Return the (X, Y) coordinate for the center point of the cell that contains the specified text.  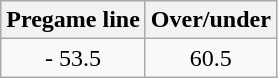
- 53.5 (74, 58)
Pregame line (74, 20)
60.5 (210, 58)
Over/under (210, 20)
